Scan for the cell matching the given text and deliver its [x, y] coordinate at center. 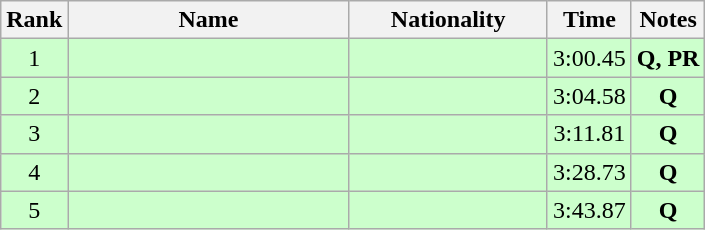
Rank [34, 20]
2 [34, 96]
Notes [668, 20]
3:04.58 [589, 96]
3:43.87 [589, 210]
3:11.81 [589, 134]
Nationality [448, 20]
4 [34, 172]
3:00.45 [589, 58]
3:28.73 [589, 172]
3 [34, 134]
1 [34, 58]
Time [589, 20]
5 [34, 210]
Q, PR [668, 58]
Name [208, 20]
